Provide the (X, Y) coordinate of the cell's center where the given text is located.  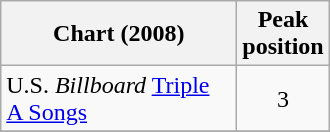
3 (283, 98)
Chart (2008) (119, 34)
U.S. Billboard Triple A Songs (119, 98)
Peakposition (283, 34)
